Output the (X, Y) coordinate of the center of the cell containing the given text.  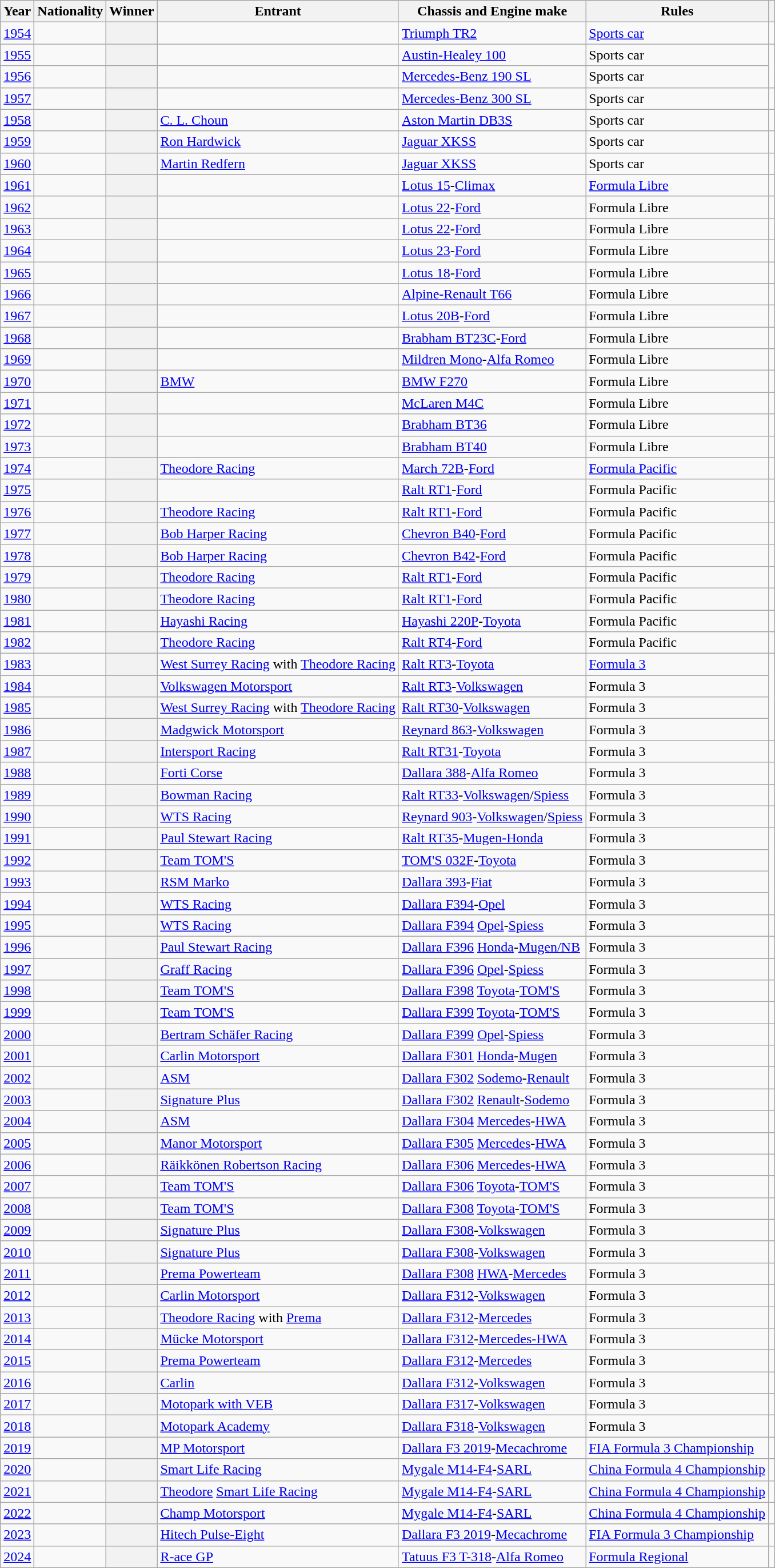
Mücke Motorsport (278, 1339)
Ralt RT3-Toyota (492, 664)
Tatuus F3 T-318-Alfa Romeo (492, 1557)
1982 (17, 643)
1975 (17, 490)
Motopark Academy (278, 1426)
2001 (17, 1056)
Alpine-Renault T66 (492, 295)
2002 (17, 1078)
Dallara F399 Toyota-TOM'S (492, 1013)
1985 (17, 708)
2024 (17, 1557)
RSM Marko (278, 882)
1959 (17, 142)
1965 (17, 273)
1971 (17, 403)
1972 (17, 425)
Chevron B42-Ford (492, 555)
Ralt RT33-Volkswagen/Spiess (492, 795)
C. L. Choun (278, 120)
Lotus 15-Climax (492, 185)
2021 (17, 1491)
Reynard 903-Volkswagen/Spiess (492, 817)
Lotus 20B-Ford (492, 316)
1994 (17, 904)
Intersport Racing (278, 751)
2022 (17, 1513)
1970 (17, 381)
1987 (17, 751)
2012 (17, 1295)
Triumph TR2 (492, 33)
Brabham BT23C-Ford (492, 338)
Lotus 23-Ford (492, 250)
2003 (17, 1100)
1954 (17, 33)
2006 (17, 1165)
2011 (17, 1273)
2008 (17, 1208)
1955 (17, 55)
Hitech Pulse-Eight (278, 1535)
2004 (17, 1121)
1998 (17, 991)
1986 (17, 730)
1969 (17, 360)
Ralt RT31-Toyota (492, 751)
Bowman Racing (278, 795)
Dallara F308 Toyota-TOM'S (492, 1208)
1983 (17, 664)
Formula Regional (677, 1557)
Dallara F394-Opel (492, 904)
MP Motorsport (278, 1448)
2015 (17, 1361)
Dallara F301 Honda-Mugen (492, 1056)
McLaren M4C (492, 403)
BMW (278, 381)
Chevron B40-Ford (492, 534)
Dallara F308 HWA-Mercedes (492, 1273)
1996 (17, 947)
R-ace GP (278, 1557)
1984 (17, 686)
2020 (17, 1470)
1976 (17, 512)
Lotus 18-Ford (492, 273)
2017 (17, 1404)
1997 (17, 969)
2000 (17, 1034)
2005 (17, 1143)
1966 (17, 295)
Ralt RT35-Mugen-Honda (492, 838)
1964 (17, 250)
1978 (17, 555)
Dallara F394 Opel-Spiess (492, 925)
Smart Life Racing (278, 1470)
Ralt RT30-Volkswagen (492, 708)
1961 (17, 185)
Dallara F399 Opel-Spiess (492, 1034)
Madgwick Motorsport (278, 730)
1960 (17, 164)
Dallara 393-Fiat (492, 882)
Dallara F317-Volkswagen (492, 1404)
1993 (17, 882)
2023 (17, 1535)
Entrant (278, 11)
Dallara F398 Toyota-TOM'S (492, 991)
Carlin (278, 1383)
Forti Corse (278, 773)
2007 (17, 1187)
1991 (17, 838)
1967 (17, 316)
1956 (17, 77)
2019 (17, 1448)
Manor Motorsport (278, 1143)
1973 (17, 447)
Chassis and Engine make (492, 11)
Dallara F312-Mercedes-HWA (492, 1339)
Dallara F306 Mercedes-HWA (492, 1165)
2016 (17, 1383)
Nationality (70, 11)
Dallara F396 Opel-Spiess (492, 969)
1981 (17, 620)
Mercedes-Benz 300 SL (492, 98)
Dallara F396 Honda-Mugen/NB (492, 947)
1962 (17, 207)
Dallara F302 Renault-Sodemo (492, 1100)
Dallara 388-Alfa Romeo (492, 773)
Champ Motorsport (278, 1513)
Motopark with VEB (278, 1404)
Bertram Schäfer Racing (278, 1034)
TOM'S 032F-Toyota (492, 860)
2010 (17, 1252)
1988 (17, 773)
1963 (17, 229)
1999 (17, 1013)
Ron Hardwick (278, 142)
2009 (17, 1230)
Dallara F304 Mercedes-HWA (492, 1121)
1989 (17, 795)
1958 (17, 120)
Brabham BT40 (492, 447)
1957 (17, 98)
1974 (17, 468)
Rules (677, 11)
1979 (17, 577)
2013 (17, 1317)
2018 (17, 1426)
2014 (17, 1339)
Brabham BT36 (492, 425)
Martin Redfern (278, 164)
Austin-Healey 100 (492, 55)
Räikkönen Robertson Racing (278, 1165)
Ralt RT4-Ford (492, 643)
Graff Racing (278, 969)
BMW F270 (492, 381)
Reynard 863-Volkswagen (492, 730)
Mercedes-Benz 190 SL (492, 77)
Hayashi Racing (278, 620)
1980 (17, 599)
Volkswagen Motorsport (278, 686)
1990 (17, 817)
Winner (131, 11)
Dallara F305 Mercedes-HWA (492, 1143)
Ralt RT3-Volkswagen (492, 686)
Theodore Smart Life Racing (278, 1491)
Theodore Racing with Prema (278, 1317)
1968 (17, 338)
Dallara F306 Toyota-TOM'S (492, 1187)
Year (17, 11)
Mildren Mono-Alfa Romeo (492, 360)
Hayashi 220P-Toyota (492, 620)
March 72B-Ford (492, 468)
Aston Martin DB3S (492, 120)
1977 (17, 534)
1992 (17, 860)
1995 (17, 925)
Dallara F302 Sodemo-Renault (492, 1078)
Dallara F318-Volkswagen (492, 1426)
